Locate the cell with the specified text and output its [X, Y] center coordinate. 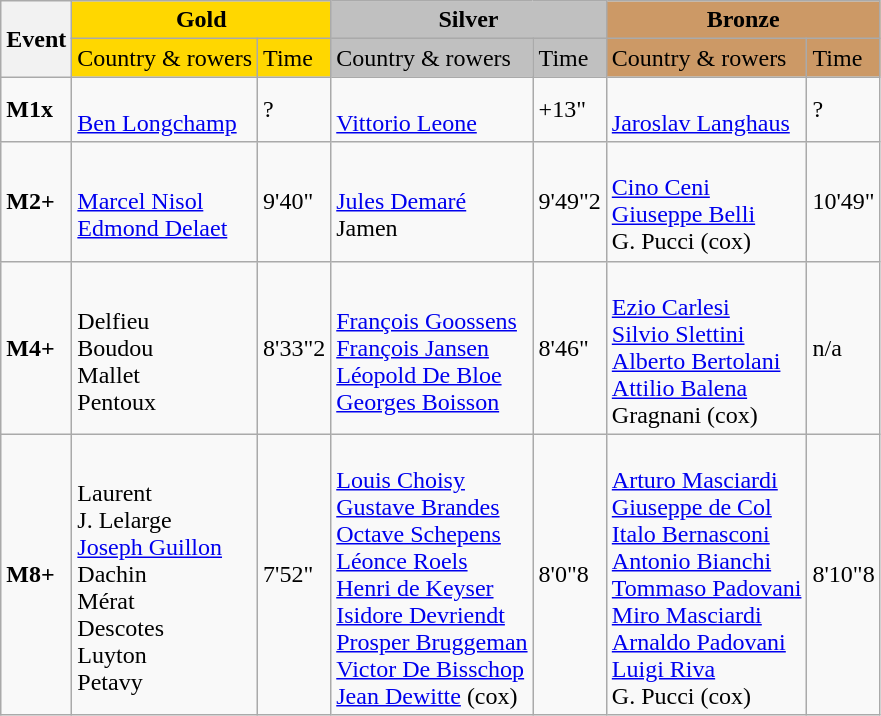
Ezio Carlesi Silvio Slettini Alberto Bertolani Attilio Balena Gragnani (cox) [706, 348]
Event [36, 39]
Laurent J. Lelarge Joseph Guillon Dachin Mérat Descotes Luyton Petavy [165, 574]
Cino Ceni Giuseppe Belli G. Pucci (cox) [706, 202]
Ben Longchamp [165, 110]
7'52" [294, 574]
Jaroslav Langhaus [706, 110]
Marcel Nisol Edmond Delaet [165, 202]
M2+ [36, 202]
Bronze [743, 20]
Louis Choisy Gustave Brandes Octave Schepens Léonce Roels Henri de Keyser Isidore Devriendt Prosper Bruggeman Victor De Bisschop Jean Dewitte (cox) [432, 574]
n/a [844, 348]
Vittorio Leone [432, 110]
10'49" [844, 202]
Silver [469, 20]
8'33"2 [294, 348]
9'40" [294, 202]
Delfieu Boudou Mallet Pentoux [165, 348]
François Goossens François Jansen Léopold De Bloe Georges Boisson [432, 348]
9'49"2 [570, 202]
M4+ [36, 348]
8'0"8 [570, 574]
8'46" [570, 348]
8'10"8 [844, 574]
+13" [570, 110]
M1x [36, 110]
Jules Demaré Jamen [432, 202]
Arturo Masciardi Giuseppe de Col Italo Bernasconi Antonio Bianchi Tommaso Padovani Miro Masciardi Arnaldo Padovani Luigi Riva G. Pucci (cox) [706, 574]
M8+ [36, 574]
Gold [202, 20]
